Return [X, Y] of the center of cell containing provided text 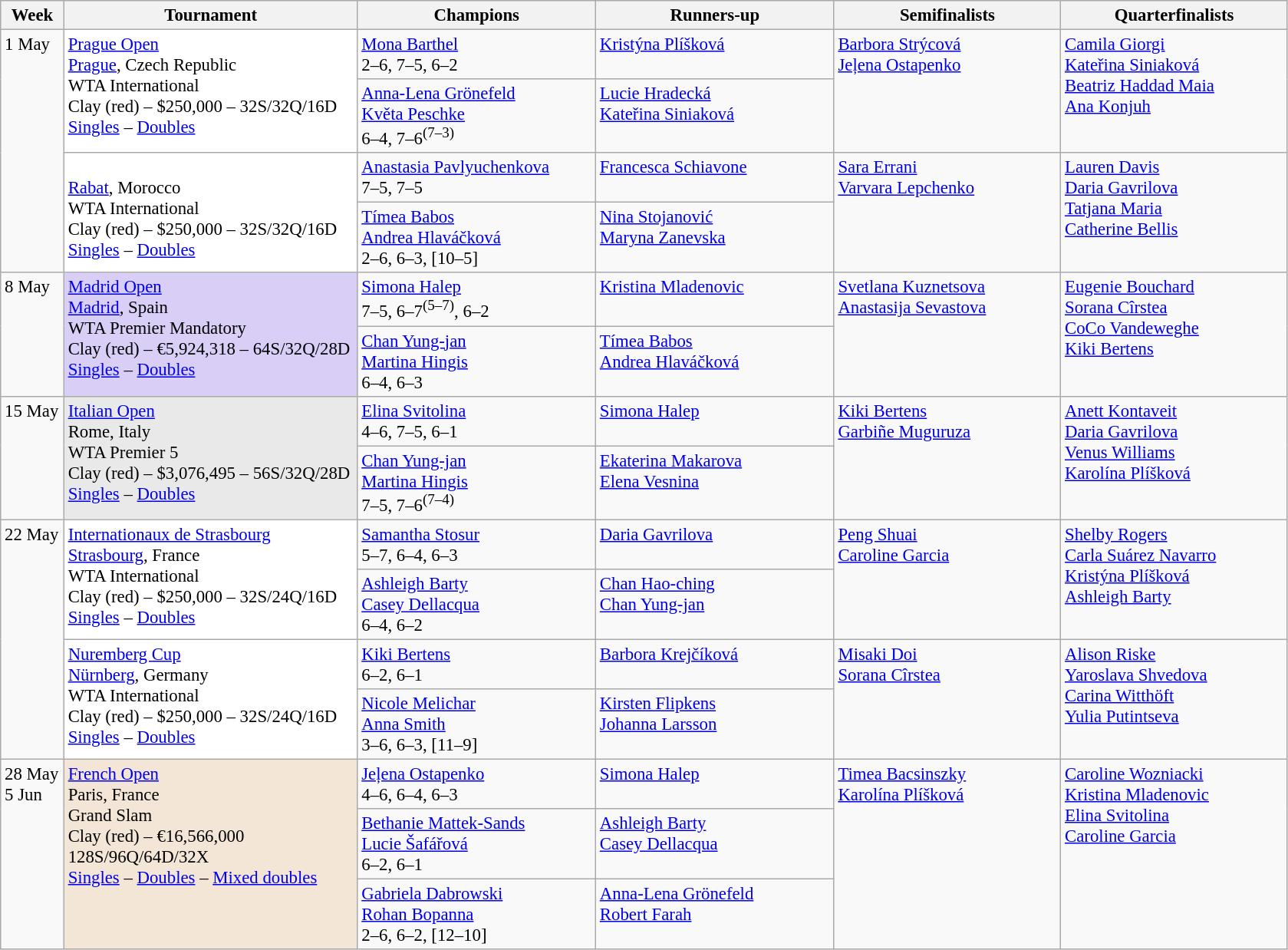
Barbora Strýcová Jeļena Ostapenko [947, 92]
Champions [477, 15]
Runners-up [715, 15]
Prague Open Prague, Czech RepublicWTA InternationalClay (red) – $250,000 – 32S/32Q/16DSingles – Doubles [210, 92]
Chan Yung-jan Martina Hingis 7–5, 7–6(7–4) [477, 483]
Svetlana Kuznetsova Anastasija Sevastova [947, 335]
Barbora Krejčíková [715, 665]
Simona Halep 7–5, 6–7(5–7), 6–2 [477, 299]
Tímea Babos Andrea Hlaváčková 2–6, 6–3, [10–5] [477, 238]
Lucie Hradecká Kateřina Siniaková [715, 116]
Week [32, 15]
15 May [32, 457]
Ekaterina Makarova Elena Vesnina [715, 483]
Timea Bacsinszky Karolína Plíšková [947, 854]
Anastasia Pavlyuchenkova 7–5, 7–5 [477, 178]
Lauren Davis Daria Gavrilova Tatjana Maria Catherine Bellis [1174, 213]
Internationaux de Strasbourg Strasbourg, FranceWTA InternationalClay (red) – $250,000 – 32S/24Q/16DSingles – Doubles [210, 579]
22 May [32, 639]
Tímea Babos Andrea Hlaváčková [715, 361]
Nuremberg Cup Nürnberg, GermanyWTA InternationalClay (red) – $250,000 – 32S/24Q/16DSingles – Doubles [210, 699]
Sara Errani Varvara Lepchenko [947, 213]
Eugenie Bouchard Sorana Cîrstea CoCo Vandeweghe Kiki Bertens [1174, 335]
Rabat, MoroccoWTA InternationalClay (red) – $250,000 – 32S/32Q/16DSingles – Doubles [210, 213]
Tournament [210, 15]
28 May 5 Jun [32, 854]
Camila Giorgi Kateřina Siniaková Beatriz Haddad Maia Ana Konjuh [1174, 92]
Anna-Lena Grönefeld Robert Farah [715, 915]
Elina Svitolina4–6, 7–5, 6–1 [477, 421]
Nicole Melichar Anna Smith 3–6, 6–3, [11–9] [477, 724]
Daria Gavrilova [715, 545]
Anett Kontaveit Daria Gavrilova Venus Williams Karolína Plíšková [1174, 457]
Kiki Bertens6–2, 6–1 [477, 665]
Madrid Open Madrid, Spain WTA Premier Mandatory Clay (red) – €5,924,318 – 64S/32Q/28D Singles – Doubles [210, 335]
Ashleigh Barty Casey Dellacqua 6–4, 6–2 [477, 605]
Kristýna Plíšková [715, 55]
Semifinalists [947, 15]
Caroline Wozniacki Kristina Mladenovic Elina Svitolina Caroline Garcia [1174, 854]
Francesca Schiavone [715, 178]
Chan Hao-ching Chan Yung-jan [715, 605]
Italian Open Rome, ItalyWTA Premier 5Clay (red) – $3,076,495 – 56S/32Q/28DSingles – Doubles [210, 457]
Bethanie Mattek-Sands Lucie Šafářová6–2, 6–1 [477, 844]
Peng Shuai Caroline Garcia [947, 579]
Mona Barthel2–6, 7–5, 6–2 [477, 55]
Chan Yung-jan Martina Hingis 6–4, 6–3 [477, 361]
Quarterfinalists [1174, 15]
8 May [32, 335]
Shelby Rogers Carla Suárez Navarro Kristýna Plíšková Ashleigh Barty [1174, 579]
1 May [32, 152]
Kiki Bertens Garbiñe Muguruza [947, 457]
Misaki Doi Sorana Cîrstea [947, 699]
Anna-Lena Grönefeld Květa Peschke6–4, 7–6(7–3) [477, 116]
Alison Riske Yaroslava Shvedova Carina Witthöft Yulia Putintseva [1174, 699]
Nina Stojanović Maryna Zanevska [715, 238]
Gabriela Dabrowski Rohan Bopanna2–6, 6–2, [12–10] [477, 915]
Kristina Mladenovic [715, 299]
Ashleigh Barty Casey Dellacqua [715, 844]
Kirsten Flipkens Johanna Larsson [715, 724]
Samantha Stosur 5–7, 6–4, 6–3 [477, 545]
French Open Paris, FranceGrand SlamClay (red) – €16,566,000128S/96Q/64D/32XSingles – Doubles – Mixed doubles [210, 854]
Jeļena Ostapenko4–6, 6–4, 6–3 [477, 784]
